Return the [X, Y] coordinate for the center point of the cell that contains the specified text.  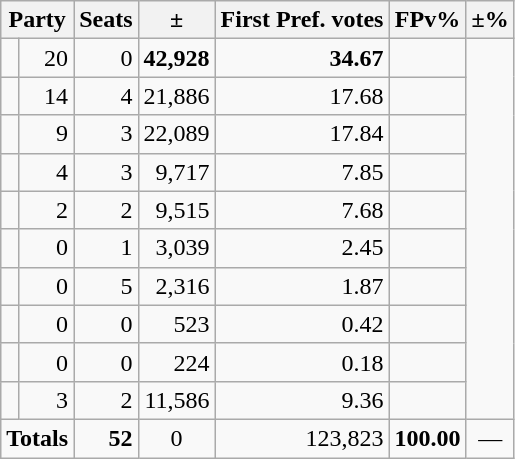
2,316 [176, 286]
First Pref. votes [302, 20]
7.68 [302, 210]
224 [176, 362]
123,823 [302, 438]
9,717 [176, 172]
Seats [106, 20]
42,928 [176, 58]
11,586 [176, 400]
20 [46, 58]
17.84 [302, 134]
Party [38, 20]
34.67 [302, 58]
Totals [38, 438]
523 [176, 324]
1 [106, 248]
±% [490, 20]
22,089 [176, 134]
17.68 [302, 96]
9.36 [302, 400]
9,515 [176, 210]
0.18 [302, 362]
14 [46, 96]
FPv% [428, 20]
52 [106, 438]
9 [46, 134]
— [490, 438]
5 [106, 286]
2.45 [302, 248]
0.42 [302, 324]
± [176, 20]
1.87 [302, 286]
7.85 [302, 172]
21,886 [176, 96]
100.00 [428, 438]
3,039 [176, 248]
